Search for the cell housing the specified text and yield its [x, y] center coordinate. 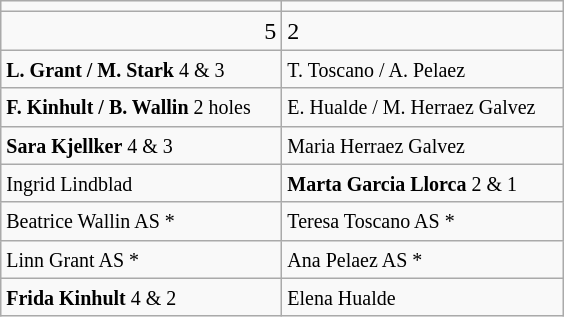
Linn Grant AS * [142, 259]
L. Grant / M. Stark 4 & 3 [142, 69]
Beatrice Wallin AS * [142, 221]
Marta Garcia Llorca 2 & 1 [422, 183]
Ana Pelaez AS * [422, 259]
Elena Hualde [422, 297]
F. Kinhult / B. Wallin 2 holes [142, 107]
E. Hualde / M. Herraez Galvez [422, 107]
2 [422, 31]
Teresa Toscano AS * [422, 221]
Maria Herraez Galvez [422, 145]
5 [142, 31]
Frida Kinhult 4 & 2 [142, 297]
Sara Kjellker 4 & 3 [142, 145]
Ingrid Lindblad [142, 183]
T. Toscano / A. Pelaez [422, 69]
